Capture the cell that displays the provided text and extract its [X, Y] central coordinate. 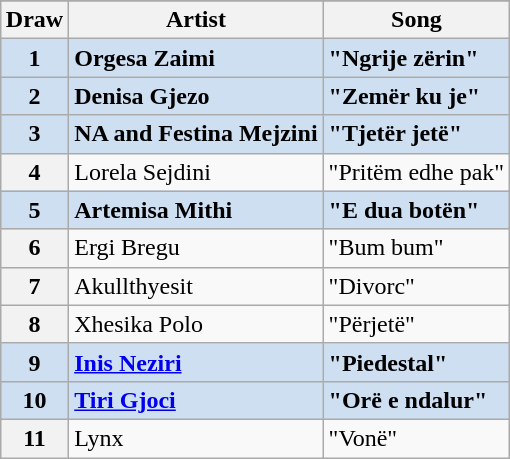
10 [34, 400]
3 [34, 134]
Xhesika Polo [196, 324]
"Pritëm edhe pak" [416, 172]
"Orë e ndalur" [416, 400]
5 [34, 210]
4 [34, 172]
9 [34, 362]
"Përjetë" [416, 324]
1 [34, 58]
Lynx [196, 438]
Artist [196, 20]
Ergi Bregu [196, 248]
Orgesa Zaimi [196, 58]
6 [34, 248]
Draw [34, 20]
"Vonë" [416, 438]
"Tjetër jetë" [416, 134]
Tiri Gjoci [196, 400]
Lorela Sejdini [196, 172]
11 [34, 438]
"Bum bum" [416, 248]
Denisa Gjezo [196, 96]
NA and Festina Mejzini [196, 134]
"Zemër ku je" [416, 96]
"E dua botën" [416, 210]
"Divorc" [416, 286]
"Piedestal" [416, 362]
Song [416, 20]
7 [34, 286]
8 [34, 324]
2 [34, 96]
Artemisa Mithi [196, 210]
Akullthyesit [196, 286]
"Ngrije zërin" [416, 58]
Inis Neziri [196, 362]
